Return (x, y) of the center of cell containing provided text 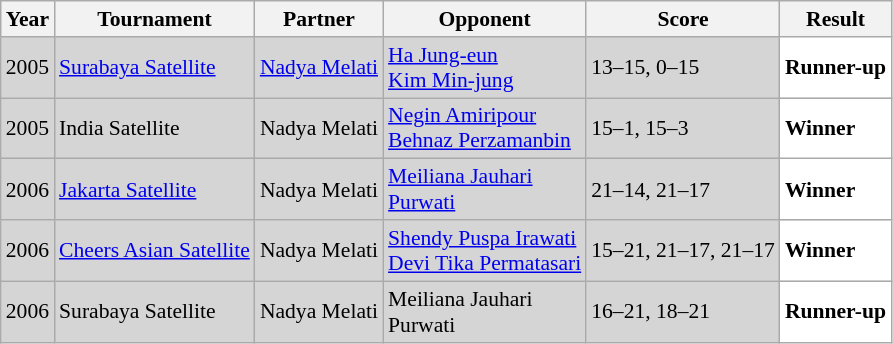
Result (836, 19)
16–21, 18–21 (683, 312)
India Satellite (154, 128)
Score (683, 19)
Opponent (484, 19)
15–21, 21–17, 21–17 (683, 250)
21–14, 21–17 (683, 190)
13–15, 0–15 (683, 68)
Cheers Asian Satellite (154, 250)
Jakarta Satellite (154, 190)
Year (28, 19)
Ha Jung-eun Kim Min-jung (484, 68)
Shendy Puspa Irawati Devi Tika Permatasari (484, 250)
15–1, 15–3 (683, 128)
Negin Amiripour Behnaz Perzamanbin (484, 128)
Tournament (154, 19)
Partner (319, 19)
